Output the [X, Y] coordinate of the center of the cell containing the given text.  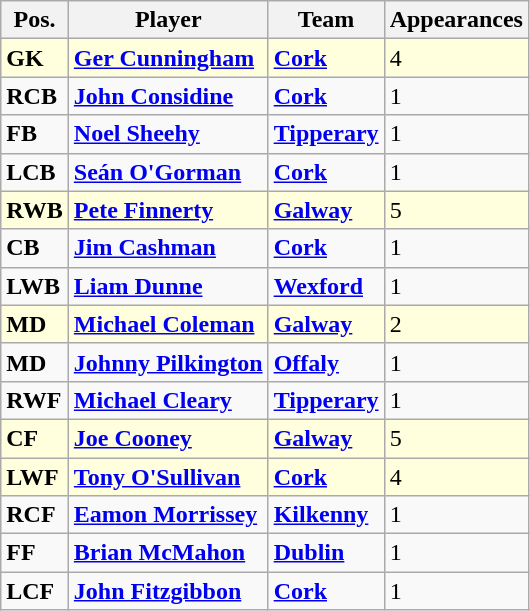
Seán O'Gorman [168, 172]
LCB [35, 172]
Jim Cashman [168, 248]
Ger Cunningham [168, 58]
LWB [35, 286]
John Considine [168, 96]
LWF [35, 477]
FF [35, 553]
Kilkenny [326, 515]
Brian McMahon [168, 553]
Liam Dunne [168, 286]
RWF [35, 400]
Offaly [326, 362]
FB [35, 134]
Dublin [326, 553]
CF [35, 438]
Michael Coleman [168, 324]
RCF [35, 515]
Team [326, 20]
Wexford [326, 286]
RWB [35, 210]
John Fitzgibbon [168, 591]
Tony O'Sullivan [168, 477]
Noel Sheehy [168, 134]
2 [456, 324]
Appearances [456, 20]
Pete Finnerty [168, 210]
CB [35, 248]
Pos. [35, 20]
RCB [35, 96]
Michael Cleary [168, 400]
Joe Cooney [168, 438]
Johnny Pilkington [168, 362]
GK [35, 58]
Player [168, 20]
LCF [35, 591]
Eamon Morrissey [168, 515]
